For the text-containing cell, return its midpoint in [X, Y] coordinate format. 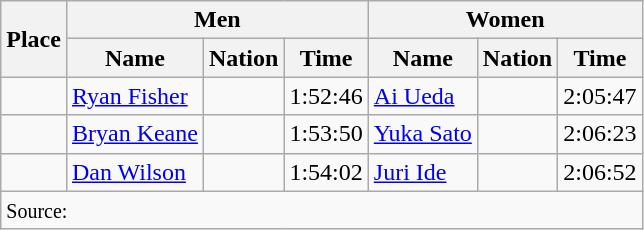
Source: [322, 210]
Ryan Fisher [134, 96]
Men [217, 20]
Women [505, 20]
2:06:52 [600, 172]
Yuka Sato [422, 134]
2:05:47 [600, 96]
Juri Ide [422, 172]
1:53:50 [326, 134]
Bryan Keane [134, 134]
2:06:23 [600, 134]
1:54:02 [326, 172]
1:52:46 [326, 96]
Place [34, 39]
Ai Ueda [422, 96]
Dan Wilson [134, 172]
